Determine the [x, y] coordinate at the center of the cell enclosing the given text.  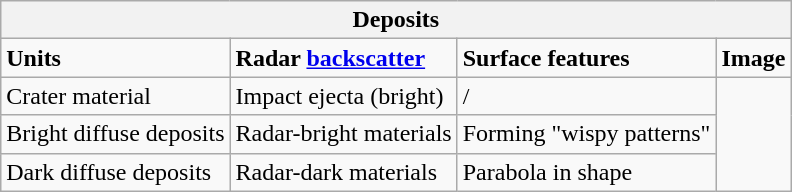
Image [754, 58]
/ [586, 96]
Surface features [586, 58]
Dark diffuse deposits [116, 172]
Units [116, 58]
Parabola in shape [586, 172]
Radar-bright materials [344, 134]
Radar backscatter [344, 58]
Deposits [396, 20]
Crater material [116, 96]
Radar-dark materials [344, 172]
Impact ejecta (bright) [344, 96]
Forming "wispy patterns" [586, 134]
Bright diffuse deposits [116, 134]
